Return the (x, y) coordinate for the center point of the cell that contains the specified text.  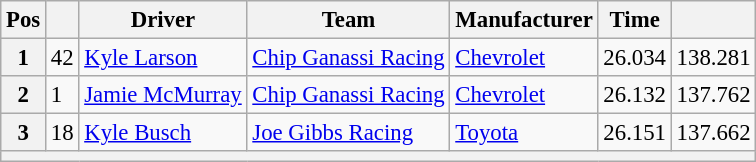
42 (62, 58)
3 (24, 133)
Team (348, 20)
26.132 (634, 95)
Jamie McMurray (163, 95)
137.662 (714, 133)
2 (24, 95)
Kyle Larson (163, 58)
Kyle Busch (163, 133)
26.151 (634, 133)
26.034 (634, 58)
Manufacturer (524, 20)
Toyota (524, 133)
138.281 (714, 58)
Driver (163, 20)
Pos (24, 20)
137.762 (714, 95)
Joe Gibbs Racing (348, 133)
Time (634, 20)
18 (62, 133)
